Detect which cell encompasses the target text, then output its (x, y) center coordinate. 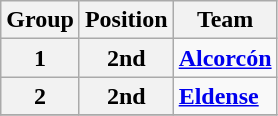
Position (126, 20)
2 (40, 96)
1 (40, 58)
Eldense (225, 96)
Group (40, 20)
Team (225, 20)
Alcorcón (225, 58)
